For the text-containing cell, return its midpoint in [x, y] coordinate format. 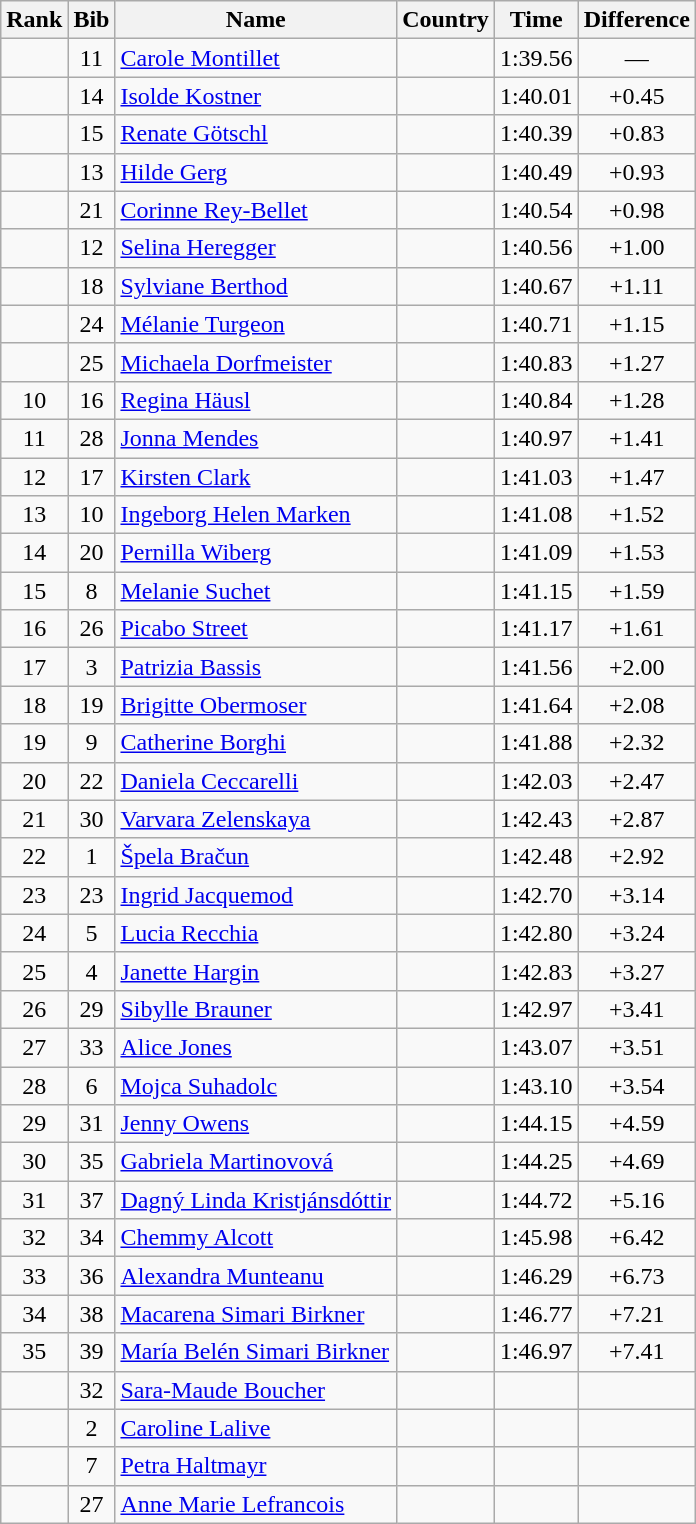
1 [92, 857]
1:41.88 [536, 743]
Pernilla Wiberg [256, 553]
Bib [92, 20]
1:42.83 [536, 971]
+2.87 [636, 819]
+2.00 [636, 667]
1:44.25 [536, 1162]
1:40.71 [536, 324]
Caroline Lalive [256, 1428]
1:40.54 [536, 210]
Petra Haltmayr [256, 1466]
1:43.07 [536, 1047]
Rank [34, 20]
1:43.10 [536, 1085]
+1.11 [636, 286]
1:45.98 [536, 1238]
1:46.29 [536, 1276]
+2.08 [636, 705]
1:40.97 [536, 438]
1:41.08 [536, 515]
Alexandra Munteanu [256, 1276]
1:41.09 [536, 553]
Corinne Rey-Bellet [256, 210]
Janette Hargin [256, 971]
Patrizia Bassis [256, 667]
Isolde Kostner [256, 96]
+2.32 [636, 743]
Sibylle Brauner [256, 1009]
Alice Jones [256, 1047]
Hilde Gerg [256, 172]
1:44.15 [536, 1124]
+1.27 [636, 362]
Varvara Zelenskaya [256, 819]
9 [92, 743]
Kirsten Clark [256, 477]
Dagný Linda Kristjánsdóttir [256, 1200]
+1.47 [636, 477]
36 [92, 1276]
+1.61 [636, 629]
Macarena Simari Birkner [256, 1314]
2 [92, 1428]
+2.92 [636, 857]
1:42.70 [536, 895]
1:40.49 [536, 172]
Sara-Maude Boucher [256, 1390]
5 [92, 933]
+7.21 [636, 1314]
+3.41 [636, 1009]
Mojca Suhadolc [256, 1085]
37 [92, 1200]
— [636, 58]
1:40.01 [536, 96]
+3.54 [636, 1085]
8 [92, 591]
Gabriela Martinovová [256, 1162]
Špela Bračun [256, 857]
Ingrid Jacquemod [256, 895]
+4.59 [636, 1124]
1:40.56 [536, 248]
1:39.56 [536, 58]
Regina Häusl [256, 400]
Mélanie Turgeon [256, 324]
+1.00 [636, 248]
María Belén Simari Birkner [256, 1352]
1:41.15 [536, 591]
1:40.67 [536, 286]
1:40.84 [536, 400]
+6.73 [636, 1276]
+5.16 [636, 1200]
+4.69 [636, 1162]
+0.83 [636, 134]
1:42.97 [536, 1009]
Jonna Mendes [256, 438]
4 [92, 971]
+1.53 [636, 553]
+1.41 [636, 438]
Melanie Suchet [256, 591]
38 [92, 1314]
+6.42 [636, 1238]
3 [92, 667]
+3.51 [636, 1047]
Picabo Street [256, 629]
Time [536, 20]
1:41.03 [536, 477]
Jenny Owens [256, 1124]
Ingeborg Helen Marken [256, 515]
Sylviane Berthod [256, 286]
Anne Marie Lefrancois [256, 1504]
Renate Götschl [256, 134]
1:40.39 [536, 134]
+2.47 [636, 781]
+3.14 [636, 895]
Name [256, 20]
+1.15 [636, 324]
1:41.64 [536, 705]
1:41.17 [536, 629]
+1.28 [636, 400]
39 [92, 1352]
+0.98 [636, 210]
Difference [636, 20]
1:46.77 [536, 1314]
1:42.43 [536, 819]
1:41.56 [536, 667]
Lucia Recchia [256, 933]
+0.93 [636, 172]
Chemmy Alcott [256, 1238]
1:44.72 [536, 1200]
1:40.83 [536, 362]
Catherine Borghi [256, 743]
+1.59 [636, 591]
+0.45 [636, 96]
1:42.03 [536, 781]
Brigitte Obermoser [256, 705]
Selina Heregger [256, 248]
+3.24 [636, 933]
+1.52 [636, 515]
+7.41 [636, 1352]
Michaela Dorfmeister [256, 362]
1:46.97 [536, 1352]
6 [92, 1085]
Carole Montillet [256, 58]
Daniela Ceccarelli [256, 781]
7 [92, 1466]
Country [446, 20]
1:42.48 [536, 857]
1:42.80 [536, 933]
+3.27 [636, 971]
